Scan for the cell matching the given text and deliver its (x, y) coordinate at center. 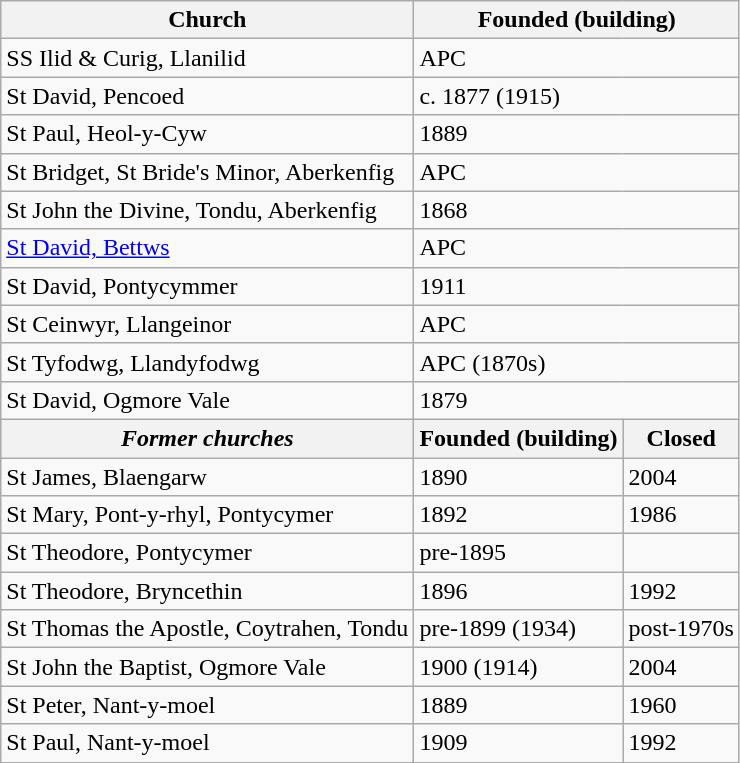
1911 (577, 286)
1879 (577, 400)
St Paul, Heol-y-Cyw (208, 134)
1868 (577, 210)
1890 (518, 477)
1909 (518, 743)
St David, Bettws (208, 248)
St Bridget, St Bride's Minor, Aberkenfig (208, 172)
APC (1870s) (577, 362)
St John the Divine, Tondu, Aberkenfig (208, 210)
1892 (518, 515)
1900 (1914) (518, 667)
St Ceinwyr, Llangeinor (208, 324)
St John the Baptist, Ogmore Vale (208, 667)
pre-1895 (518, 553)
St Theodore, Pontycymer (208, 553)
1986 (681, 515)
post-1970s (681, 629)
St Mary, Pont-y-rhyl, Pontycymer (208, 515)
pre-1899 (1934) (518, 629)
St Theodore, Bryncethin (208, 591)
St James, Blaengarw (208, 477)
Church (208, 20)
St Thomas the Apostle, Coytrahen, Tondu (208, 629)
St David, Pencoed (208, 96)
St Paul, Nant-y-moel (208, 743)
1896 (518, 591)
Closed (681, 438)
St Tyfodwg, Llandyfodwg (208, 362)
c. 1877 (1915) (577, 96)
St David, Pontycymmer (208, 286)
St Peter, Nant-y-moel (208, 705)
1960 (681, 705)
SS Ilid & Curig, Llanilid (208, 58)
Former churches (208, 438)
St David, Ogmore Vale (208, 400)
